Output the [X, Y] coordinate of the center of the cell containing the given text.  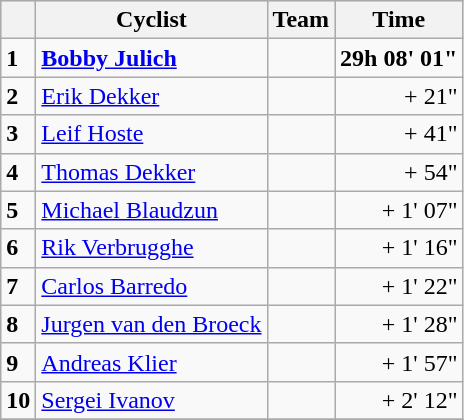
6 [18, 248]
Team [301, 20]
Andreas Klier [152, 362]
+ 2' 12" [399, 400]
+ 1' 22" [399, 286]
+ 54" [399, 172]
29h 08' 01" [399, 58]
+ 1' 07" [399, 210]
+ 1' 57" [399, 362]
Thomas Dekker [152, 172]
Erik Dekker [152, 96]
Michael Blaudzun [152, 210]
4 [18, 172]
+ 41" [399, 134]
9 [18, 362]
2 [18, 96]
+ 1' 16" [399, 248]
Rik Verbrugghe [152, 248]
7 [18, 286]
10 [18, 400]
1 [18, 58]
Leif Hoste [152, 134]
+ 21" [399, 96]
Time [399, 20]
Jurgen van den Broeck [152, 324]
3 [18, 134]
Sergei Ivanov [152, 400]
Bobby Julich [152, 58]
+ 1' 28" [399, 324]
Cyclist [152, 20]
Carlos Barredo [152, 286]
8 [18, 324]
5 [18, 210]
